Return (X, Y) of the center of cell containing provided text 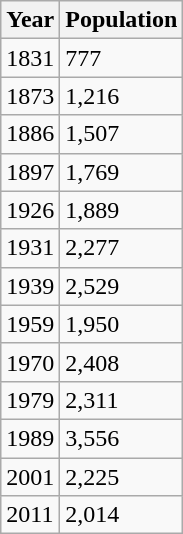
1931 (30, 248)
1959 (30, 324)
1,889 (122, 210)
2,225 (122, 477)
1,769 (122, 172)
777 (122, 58)
2,529 (122, 286)
2011 (30, 515)
1970 (30, 362)
1,950 (122, 324)
Year (30, 20)
3,556 (122, 438)
1886 (30, 134)
1897 (30, 172)
2,408 (122, 362)
1989 (30, 438)
1873 (30, 96)
2,311 (122, 400)
2001 (30, 477)
Population (122, 20)
1831 (30, 58)
1926 (30, 210)
1,216 (122, 96)
1939 (30, 286)
1979 (30, 400)
1,507 (122, 134)
2,277 (122, 248)
2,014 (122, 515)
